Return the (x, y) coordinate for the center point of the cell that contains the specified text.  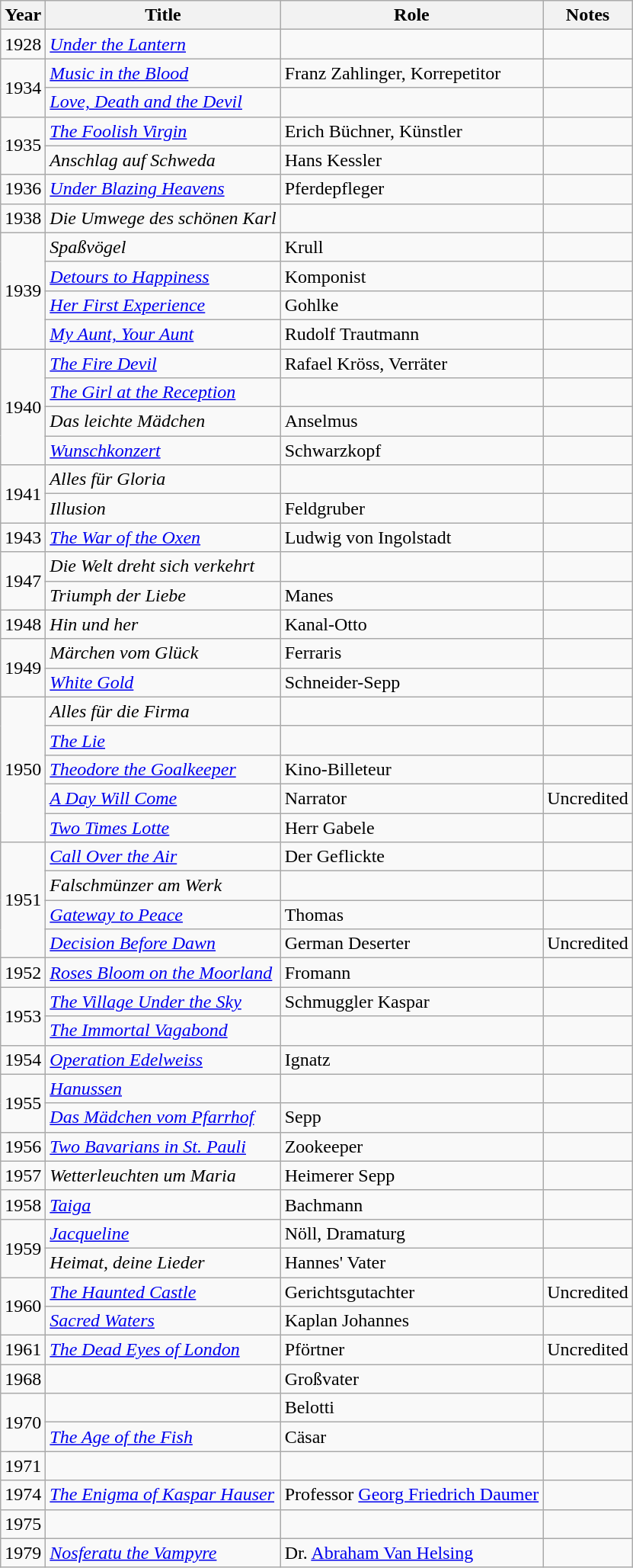
Belotti (411, 1408)
1947 (23, 581)
Der Geflickte (411, 857)
1968 (23, 1379)
1949 (23, 668)
Komponist (411, 276)
Kino-Billeteur (411, 769)
Rudolf Trautmann (411, 334)
Triumph der Liebe (163, 595)
Herr Gabele (411, 827)
Falschmünzer am Werk (163, 886)
1928 (23, 44)
The Enigma of Kaspar Hauser (163, 1495)
1957 (23, 1175)
Notes (588, 15)
Alles für Gloria (163, 479)
Sepp (411, 1117)
Das leichte Mädchen (163, 422)
White Gold (163, 682)
Bachmann (411, 1204)
Year (23, 15)
Sacred Waters (163, 1321)
Taiga (163, 1204)
The Immortal Vagabond (163, 1031)
1952 (23, 973)
Heimat, deine Lieder (163, 1262)
1955 (23, 1103)
Her First Experience (163, 305)
Spaßvögel (163, 247)
Schmuggler Kaspar (411, 1002)
1934 (23, 88)
Two Bavarians in St. Pauli (163, 1146)
Anselmus (411, 422)
Fromann (411, 973)
Märchen vom Glück (163, 653)
Gerichtsgutachter (411, 1292)
1975 (23, 1524)
1941 (23, 494)
Under Blazing Heavens (163, 189)
My Aunt, Your Aunt (163, 334)
Professor Georg Friedrich Daumer (411, 1495)
1958 (23, 1204)
Hanussen (163, 1089)
1938 (23, 218)
Ferraris (411, 653)
1950 (23, 769)
Hans Kessler (411, 160)
Title (163, 15)
1960 (23, 1307)
German Deserter (411, 944)
1974 (23, 1495)
Thomas (411, 915)
Heimerer Sepp (411, 1175)
Nosferatu the Vampyre (163, 1553)
The Fire Devil (163, 364)
1970 (23, 1422)
Roses Bloom on the Moorland (163, 973)
Krull (411, 247)
Illusion (163, 508)
The Foolish Virgin (163, 131)
1935 (23, 146)
1943 (23, 537)
Zookeeper (411, 1146)
Hin und her (163, 624)
Jacqueline (163, 1233)
1979 (23, 1553)
Wetterleuchten um Maria (163, 1175)
1971 (23, 1466)
Cäsar (411, 1437)
1948 (23, 624)
Call Over the Air (163, 857)
Dr. Abraham Van Helsing (411, 1553)
Die Umwege des schönen Karl (163, 218)
Schneider-Sepp (411, 682)
Großvater (411, 1379)
1961 (23, 1350)
The War of the Oxen (163, 537)
1940 (23, 407)
Gohlke (411, 305)
The Girl at the Reception (163, 393)
Manes (411, 595)
The Village Under the Sky (163, 1002)
Pferdepfleger (411, 189)
Feldgruber (411, 508)
1959 (23, 1248)
The Dead Eyes of London (163, 1350)
Ignatz (411, 1060)
Hannes' Vater (411, 1262)
Decision Before Dawn (163, 944)
Love, Death and the Devil (163, 102)
Die Welt dreht sich verkehrt (163, 566)
Schwarzkopf (411, 451)
The Age of the Fish (163, 1437)
1954 (23, 1060)
A Day Will Come (163, 798)
Narrator (411, 798)
1951 (23, 900)
Erich Büchner, Künstler (411, 131)
Anschlag auf Schweda (163, 160)
Gateway to Peace (163, 915)
Under the Lantern (163, 44)
Rafael Kröss, Verräter (411, 364)
1956 (23, 1146)
Role (411, 15)
Operation Edelweiss (163, 1060)
Music in the Blood (163, 73)
Alles für die Firma (163, 711)
1936 (23, 189)
Nöll, Dramaturg (411, 1233)
Theodore the Goalkeeper (163, 769)
Kaplan Johannes (411, 1321)
Wunschkonzert (163, 451)
Detours to Happiness (163, 276)
Ludwig von Ingolstadt (411, 537)
Pförtner (411, 1350)
1953 (23, 1016)
The Lie (163, 740)
1939 (23, 290)
Franz Zahlinger, Korrepetitor (411, 73)
The Haunted Castle (163, 1292)
Two Times Lotte (163, 827)
Das Mädchen vom Pfarrhof (163, 1117)
Kanal-Otto (411, 624)
